Detect which cell encompasses the target text, then output its (x, y) center coordinate. 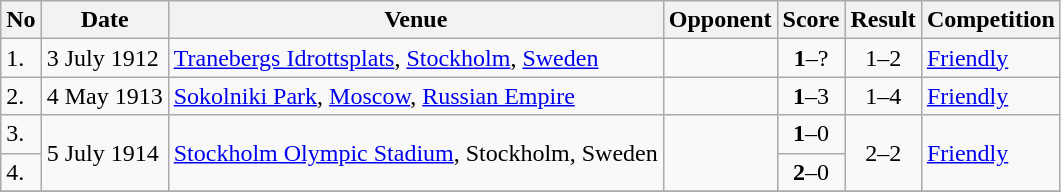
2–0 (811, 172)
Stockholm Olympic Stadium, Stockholm, Sweden (416, 153)
Score (811, 20)
3 July 1912 (104, 58)
1–? (811, 58)
Date (104, 20)
Result (883, 20)
Sokolniki Park, Moscow, Russian Empire (416, 96)
Tranebergs Idrottsplats, Stockholm, Sweden (416, 58)
2–2 (883, 153)
1. (21, 58)
4. (21, 172)
1–3 (811, 96)
3. (21, 134)
Opponent (720, 20)
4 May 1913 (104, 96)
1–4 (883, 96)
1–0 (811, 134)
5 July 1914 (104, 153)
1–2 (883, 58)
Competition (990, 20)
2. (21, 96)
No (21, 20)
Venue (416, 20)
